Search for the cell housing the specified text and yield its (x, y) center coordinate. 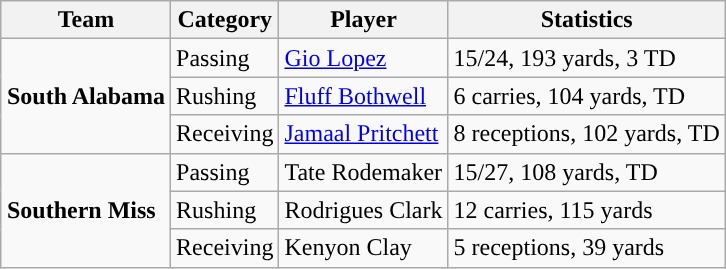
South Alabama (86, 96)
Player (364, 20)
12 carries, 115 yards (586, 210)
15/27, 108 yards, TD (586, 172)
5 receptions, 39 yards (586, 248)
Category (225, 20)
Rodrigues Clark (364, 210)
Tate Rodemaker (364, 172)
Gio Lopez (364, 58)
Fluff Bothwell (364, 96)
Jamaal Pritchett (364, 134)
Statistics (586, 20)
Kenyon Clay (364, 248)
6 carries, 104 yards, TD (586, 96)
Southern Miss (86, 210)
15/24, 193 yards, 3 TD (586, 58)
Team (86, 20)
8 receptions, 102 yards, TD (586, 134)
